From the cell containing the given text, extract its center point as [x, y] coordinate. 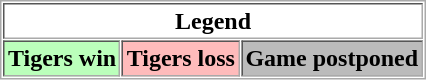
Tigers loss [180, 58]
Tigers win [62, 58]
Game postponed [332, 58]
Legend [212, 21]
